Search for the cell housing the specified text and yield its [x, y] center coordinate. 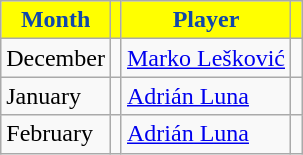
Marko Lešković [206, 58]
Player [206, 20]
Month [56, 20]
December [56, 58]
February [56, 134]
January [56, 96]
